Find where the given text appears and provide that cell's center as [X, Y] coordinate. 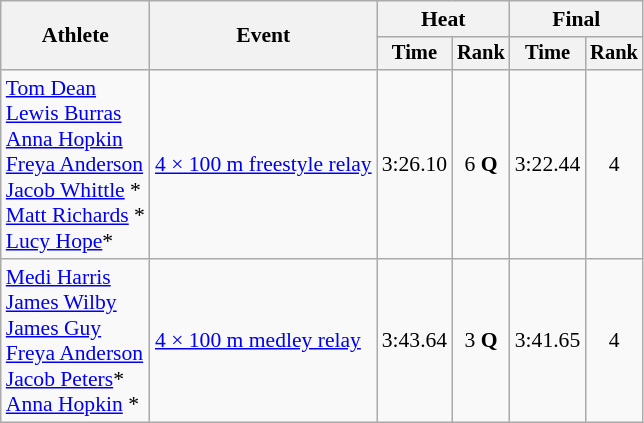
6 Q [481, 164]
3:26.10 [414, 164]
3:41.65 [548, 340]
3 Q [481, 340]
Medi Harris James Wilby James Guy Freya AndersonJacob Peters*Anna Hopkin * [76, 340]
Event [264, 36]
3:22.44 [548, 164]
Final [576, 19]
Tom DeanLewis BurrasAnna Hopkin Freya AndersonJacob Whittle *Matt Richards *Lucy Hope* [76, 164]
3:43.64 [414, 340]
Heat [444, 19]
Athlete [76, 36]
4 × 100 m freestyle relay [264, 164]
4 × 100 m medley relay [264, 340]
